Search for the cell housing the specified text and yield its (X, Y) center coordinate. 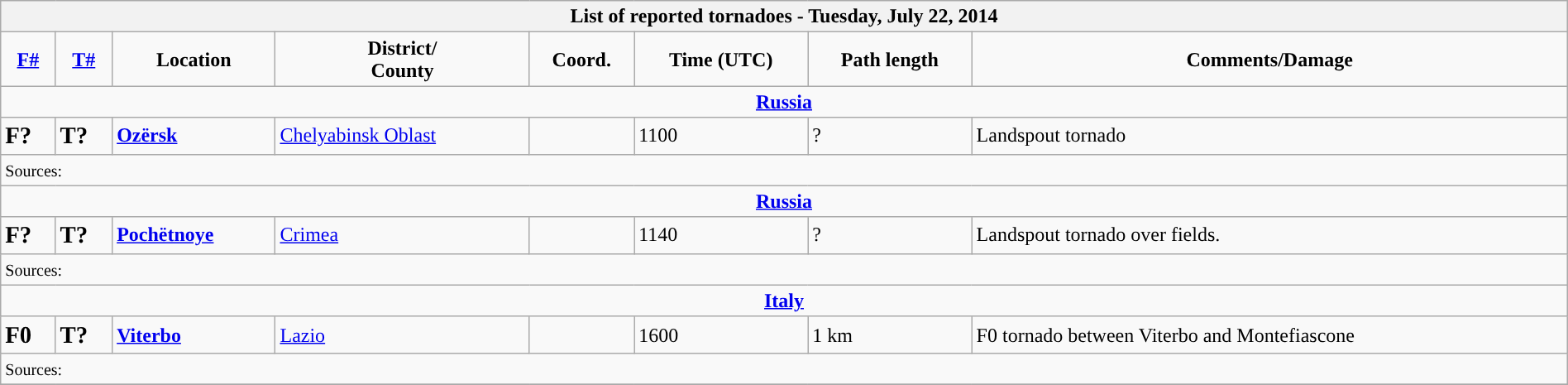
Path length (890, 60)
1600 (721, 334)
Ozërsk (194, 136)
1 km (890, 334)
Time (UTC) (721, 60)
District/County (402, 60)
Chelyabinsk Oblast (402, 136)
1100 (721, 136)
Landspout tornado over fields. (1269, 235)
Crimea (402, 235)
F0 tornado between Viterbo and Montefiascone (1269, 334)
F0 (28, 334)
Coord. (582, 60)
1140 (721, 235)
T# (84, 60)
Landspout tornado (1269, 136)
Italy (784, 301)
Comments/Damage (1269, 60)
Location (194, 60)
Viterbo (194, 334)
Lazio (402, 334)
Pochëtnoye (194, 235)
List of reported tornadoes - Tuesday, July 22, 2014 (784, 17)
F# (28, 60)
